Pinpoint the cell where the given text exists, returning its (x, y) midpoint coordinate. 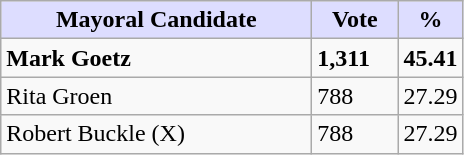
Rita Groen (156, 96)
Robert Buckle (X) (156, 134)
% (430, 20)
45.41 (430, 58)
1,311 (355, 58)
Vote (355, 20)
Mayoral Candidate (156, 20)
Mark Goetz (156, 58)
